Locate the cell with the specified text and output its [X, Y] center coordinate. 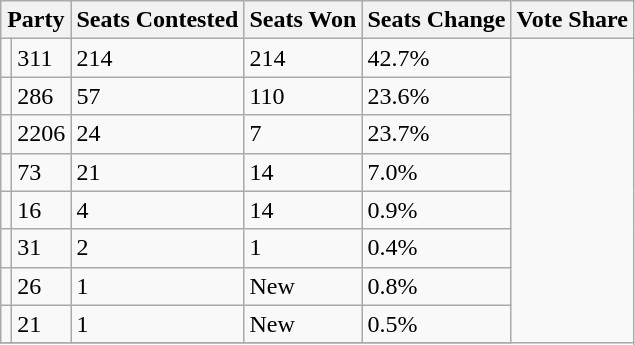
23.7% [436, 134]
Seats Contested [158, 20]
23.6% [436, 96]
0.9% [436, 210]
0.4% [436, 248]
Seats Change [436, 20]
286 [42, 96]
24 [158, 134]
26 [42, 286]
7 [303, 134]
2206 [42, 134]
Vote Share [572, 20]
0.5% [436, 324]
31 [42, 248]
311 [42, 58]
42.7% [436, 58]
110 [303, 96]
16 [42, 210]
57 [158, 96]
Party [36, 20]
Seats Won [303, 20]
4 [158, 210]
7.0% [436, 172]
73 [42, 172]
2 [158, 248]
0.8% [436, 286]
